Identify which cell holds the provided text, then report its [x, y] central coordinate. 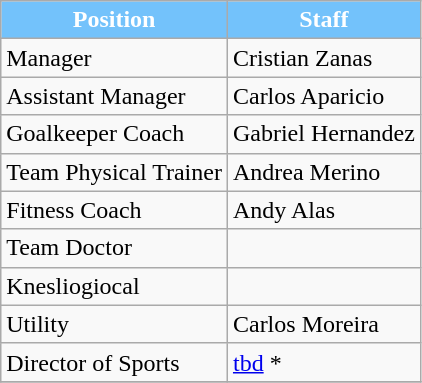
Manager [114, 58]
Team Doctor [114, 248]
tbd * [324, 362]
Assistant Manager [114, 96]
Team Physical Trainer [114, 172]
Director of Sports [114, 362]
Goalkeeper Coach [114, 134]
Carlos Moreira [324, 324]
Gabriel Hernandez [324, 134]
Fitness Coach [114, 210]
Staff [324, 20]
Cristian Zanas [324, 58]
Andy Alas [324, 210]
Knesliogiocal [114, 286]
Carlos Aparicio [324, 96]
Position [114, 20]
Andrea Merino [324, 172]
Utility [114, 324]
